Detect which cell encompasses the target text, then output its [x, y] center coordinate. 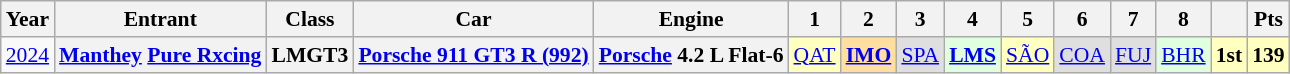
Manthey Pure Rxcing [160, 55]
Class [310, 19]
FUJ [1133, 55]
5 [1028, 19]
6 [1082, 19]
COA [1082, 55]
8 [1184, 19]
1st [1230, 55]
4 [972, 19]
139 [1268, 55]
Year [28, 19]
BHR [1184, 55]
LMS [972, 55]
Entrant [160, 19]
Car [473, 19]
SÃO [1028, 55]
LMGT3 [310, 55]
Porsche 911 GT3 R (992) [473, 55]
IMO [869, 55]
QAT [815, 55]
SPA [920, 55]
Pts [1268, 19]
Porsche 4.2 L Flat-6 [692, 55]
3 [920, 19]
2 [869, 19]
Engine [692, 19]
1 [815, 19]
2024 [28, 55]
7 [1133, 19]
